Pinpoint the cell where the given text exists, returning its [X, Y] midpoint coordinate. 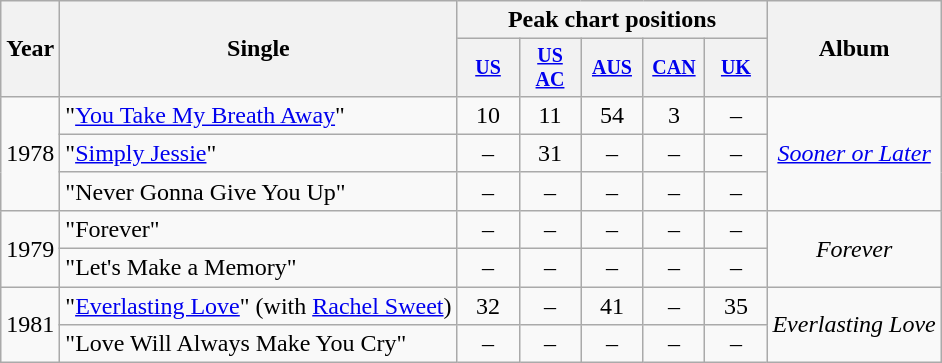
32 [488, 306]
Album [854, 49]
"Love Will Always Make You Cry" [258, 344]
Peak chart positions [612, 20]
Everlasting Love [854, 325]
Forever [854, 248]
UK [736, 68]
35 [736, 306]
"Simply Jessie" [258, 153]
54 [612, 115]
Single [258, 49]
Sooner or Later [854, 153]
10 [488, 115]
"Forever" [258, 229]
11 [550, 115]
"You Take My Breath Away" [258, 115]
US AC [550, 68]
AUS [612, 68]
1978 [30, 153]
41 [612, 306]
3 [674, 115]
"Never Gonna Give You Up" [258, 191]
"Let's Make a Memory" [258, 268]
US [488, 68]
CAN [674, 68]
31 [550, 153]
"Everlasting Love" (with Rachel Sweet) [258, 306]
1979 [30, 248]
Year [30, 49]
1981 [30, 325]
